For the text-containing cell, return its midpoint in (x, y) coordinate format. 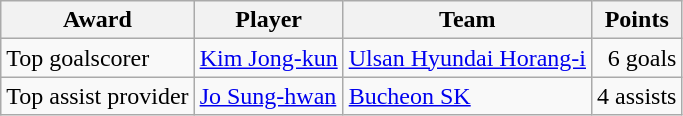
Kim Jong-kun (268, 58)
Points (637, 20)
Jo Sung-hwan (268, 96)
Team (467, 20)
Ulsan Hyundai Horang-i (467, 58)
4 assists (637, 96)
Player (268, 20)
Top assist provider (98, 96)
Bucheon SK (467, 96)
6 goals (637, 58)
Top goalscorer (98, 58)
Award (98, 20)
